Find where the given text appears and provide that cell's center as (x, y) coordinate. 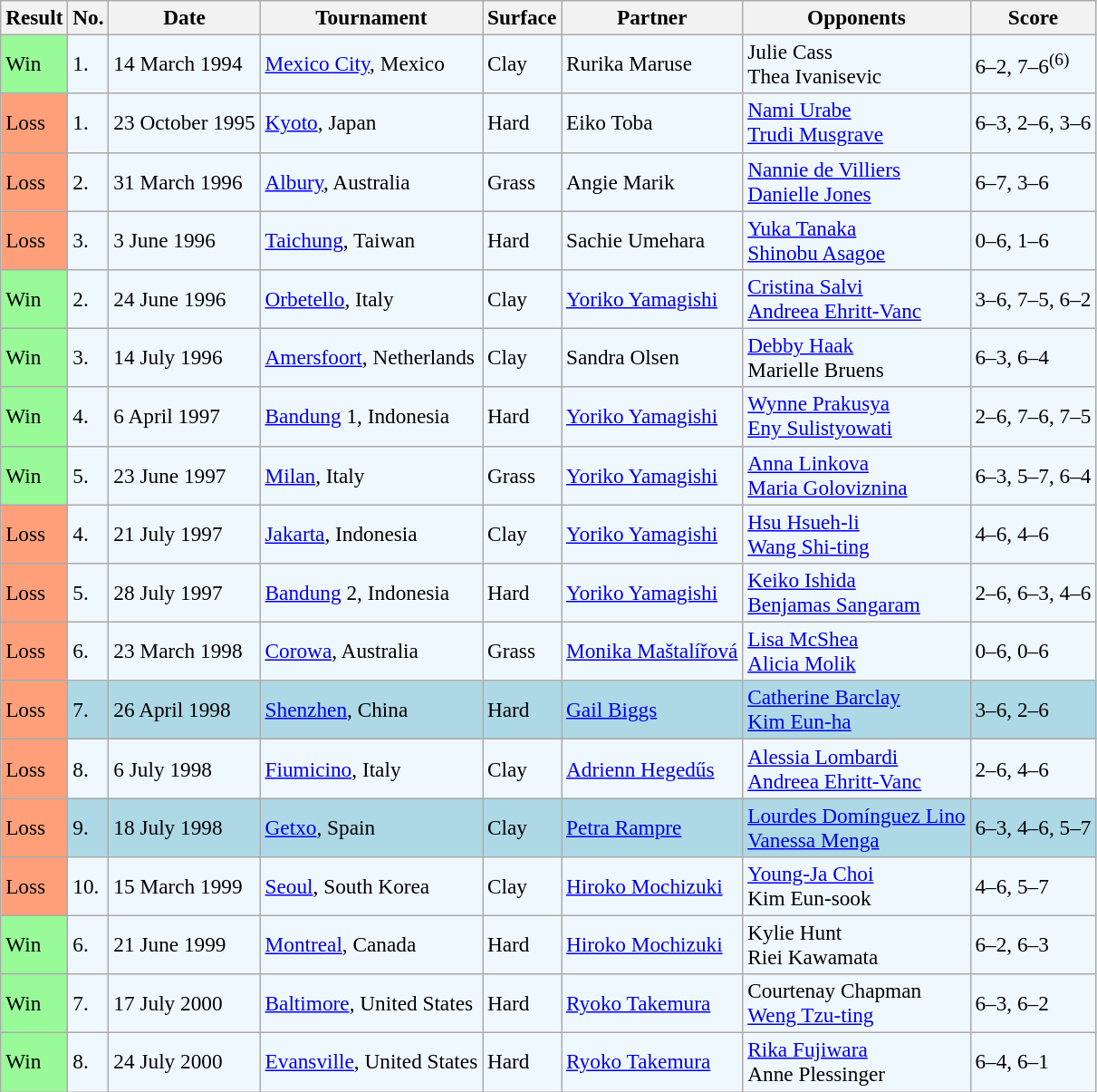
Hsu Hsueh-li Wang Shi-ting (857, 533)
6 April 1997 (185, 417)
Result (34, 17)
Catherine Barclay Kim Eun-ha (857, 710)
23 March 1998 (185, 651)
Montreal, Canada (371, 944)
21 July 1997 (185, 533)
2–6, 4–6 (1033, 768)
Anna Linkova Maria Goloviznina (857, 475)
Seoul, South Korea (371, 886)
Rika Fujiwara Anne Plessinger (857, 1062)
Score (1033, 17)
Cristina Salvi Andreea Ehritt-Vanc (857, 299)
23 June 1997 (185, 475)
Getxo, Spain (371, 826)
Angie Marik (652, 181)
Nami Urabe Trudi Musgrave (857, 123)
6–3, 6–4 (1033, 357)
Fiumicino, Italy (371, 768)
2–6, 6–3, 4–6 (1033, 593)
Sandra Olsen (652, 357)
Surface (522, 17)
4–6, 5–7 (1033, 886)
Sachie Umehara (652, 239)
Gail Biggs (652, 710)
Wynne Prakusya Eny Sulistyowati (857, 417)
15 March 1999 (185, 886)
Debby Haak Marielle Bruens (857, 357)
Baltimore, United States (371, 1004)
Monika Maštalířová (652, 651)
Kylie Hunt Riei Kawamata (857, 944)
Lisa McShea Alicia Molik (857, 651)
Jakarta, Indonesia (371, 533)
28 July 1997 (185, 593)
Taichung, Taiwan (371, 239)
Yuka Tanaka Shinobu Asagoe (857, 239)
Corowa, Australia (371, 651)
6–3, 6–2 (1033, 1004)
31 March 1996 (185, 181)
Bandung 2, Indonesia (371, 593)
24 June 1996 (185, 299)
6 July 1998 (185, 768)
Date (185, 17)
23 October 1995 (185, 123)
Eiko Toba (652, 123)
Bandung 1, Indonesia (371, 417)
Rurika Maruse (652, 63)
Julie Cass Thea Ivanisevic (857, 63)
3 June 1996 (185, 239)
24 July 2000 (185, 1062)
6–4, 6–1 (1033, 1062)
21 June 1999 (185, 944)
26 April 1998 (185, 710)
Albury, Australia (371, 181)
14 March 1994 (185, 63)
0–6, 1–6 (1033, 239)
Evansville, United States (371, 1062)
4–6, 4–6 (1033, 533)
3–6, 2–6 (1033, 710)
Kyoto, Japan (371, 123)
10. (89, 886)
Adrienn Hegedűs (652, 768)
18 July 1998 (185, 826)
2–6, 7–6, 7–5 (1033, 417)
6–3, 4–6, 5–7 (1033, 826)
Nannie de Villiers Danielle Jones (857, 181)
6–2, 7–6(6) (1033, 63)
Amersfoort, Netherlands (371, 357)
3–6, 7–5, 6–2 (1033, 299)
Keiko Ishida Benjamas Sangaram (857, 593)
Milan, Italy (371, 475)
Shenzhen, China (371, 710)
6–2, 6–3 (1033, 944)
14 July 1996 (185, 357)
Petra Rampre (652, 826)
No. (89, 17)
Opponents (857, 17)
Alessia Lombardi Andreea Ehritt-Vanc (857, 768)
Orbetello, Italy (371, 299)
Tournament (371, 17)
6–7, 3–6 (1033, 181)
0–6, 0–6 (1033, 651)
6–3, 2–6, 3–6 (1033, 123)
17 July 2000 (185, 1004)
Partner (652, 17)
Mexico City, Mexico (371, 63)
Young-Ja Choi Kim Eun-sook (857, 886)
6–3, 5–7, 6–4 (1033, 475)
9. (89, 826)
Lourdes Domínguez Lino Vanessa Menga (857, 826)
Courtenay Chapman Weng Tzu-ting (857, 1004)
